Detect which cell encompasses the target text, then output its [X, Y] center coordinate. 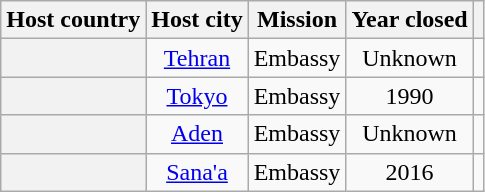
Host city [197, 20]
Tokyo [197, 96]
2016 [410, 172]
Tehran [197, 58]
Aden [197, 134]
1990 [410, 96]
Host country [74, 20]
Mission [297, 20]
Sana'a [197, 172]
Year closed [410, 20]
